Locate the cell with the specified text and output its (X, Y) center coordinate. 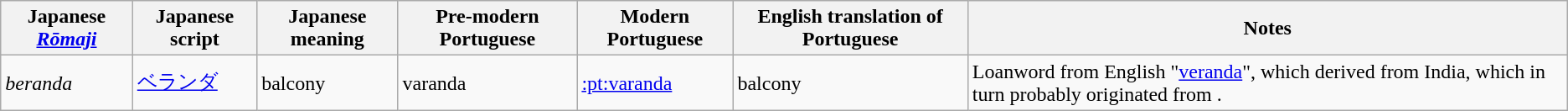
Modern Portuguese (655, 29)
Pre-modern Portuguese (487, 29)
English translation of Portuguese (850, 29)
Loanword from English "veranda", which derived from India, which in turn probably originated from . (1267, 82)
varanda (487, 82)
Notes (1267, 29)
beranda (67, 82)
:pt:varanda (655, 82)
ベランダ (194, 82)
Japanese Rōmaji (67, 29)
Japanese meaning (328, 29)
Japanese script (194, 29)
